Determine the (X, Y) coordinate at the center of the cell enclosing the given text.  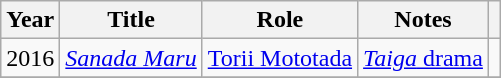
Notes (424, 20)
Torii Mototada (280, 58)
Taiga drama (424, 58)
Sanada Maru (131, 58)
Title (131, 20)
2016 (30, 58)
Year (30, 20)
Role (280, 20)
